Return (x, y) of the center of cell containing provided text 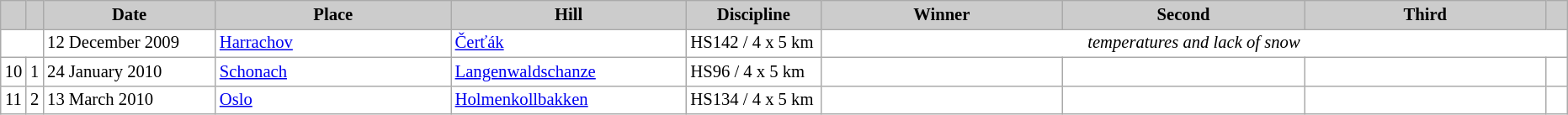
Schonach (333, 71)
Winner (941, 14)
10 (13, 71)
13 March 2010 (130, 100)
Holmenkollbakken (569, 100)
Oslo (333, 100)
1 (35, 71)
Harrachov (333, 43)
12 December 2009 (130, 43)
Second (1183, 14)
24 January 2010 (130, 71)
Langenwaldschanze (569, 71)
HS96 / 4 x 5 km (753, 71)
Third (1426, 14)
temperatures and lack of snow (1193, 43)
Date (130, 14)
Discipline (753, 14)
HS134 / 4 x 5 km (753, 100)
2 (35, 100)
Hill (569, 14)
Place (333, 14)
11 (13, 100)
Čerťák (569, 43)
HS142 / 4 x 5 km (753, 43)
